Return the (X, Y) coordinate for the center point of the cell that contains the specified text.  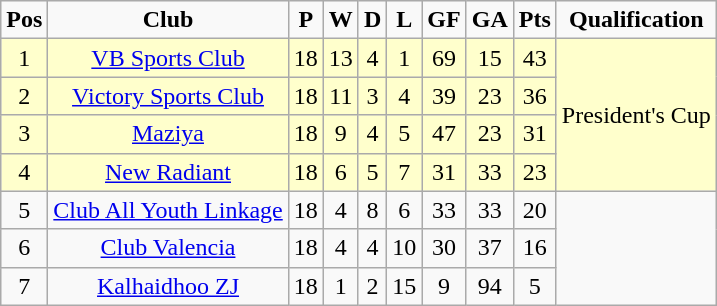
39 (444, 96)
20 (534, 210)
10 (404, 248)
Pos (24, 20)
16 (534, 248)
Victory Sports Club (168, 96)
Qualification (636, 20)
Club (168, 20)
L (404, 20)
VB Sports Club (168, 58)
8 (372, 210)
13 (340, 58)
Pts (534, 20)
W (340, 20)
37 (490, 248)
36 (534, 96)
P (306, 20)
11 (340, 96)
Club Valencia (168, 248)
43 (534, 58)
94 (490, 286)
Maziya (168, 134)
D (372, 20)
69 (444, 58)
Club All Youth Linkage (168, 210)
GA (490, 20)
Kalhaidhoo ZJ (168, 286)
New Radiant (168, 172)
47 (444, 134)
GF (444, 20)
30 (444, 248)
President's Cup (636, 115)
